Pinpoint the cell where the given text exists, returning its (x, y) midpoint coordinate. 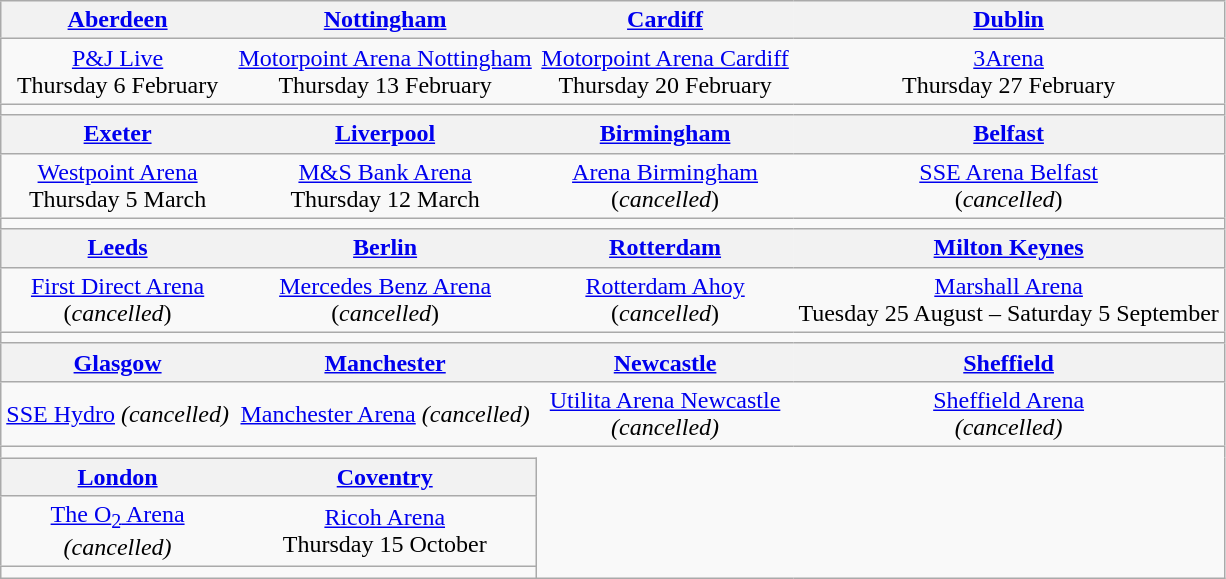
Coventry (386, 477)
Liverpool (386, 134)
Nottingham (386, 20)
The O2 Arena(cancelled) (118, 532)
Rotterdam (666, 248)
Exeter (118, 134)
Glasgow (118, 362)
Utilita Arena Newcastle (cancelled) (666, 414)
Motorpoint Arena CardiffThursday 20 February (666, 72)
Leeds (118, 248)
SSE Arena Belfast(cancelled) (1010, 186)
Birmingham (666, 134)
Rotterdam Ahoy(cancelled) (666, 300)
London (118, 477)
P&J LiveThursday 6 February (118, 72)
Cardiff (666, 20)
M&S Bank ArenaThursday 12 March (386, 186)
3ArenaThursday 27 February (1010, 72)
Manchester (386, 362)
Newcastle (666, 362)
Motorpoint Arena NottinghamThursday 13 February (386, 72)
First Direct Arena(cancelled) (118, 300)
Berlin (386, 248)
Milton Keynes (1010, 248)
Sheffield (1010, 362)
Arena Birmingham(cancelled) (666, 186)
Westpoint ArenaThursday 5 March (118, 186)
Dublin (1010, 20)
Ricoh ArenaThursday 15 October (386, 532)
Manchester Arena (cancelled) (386, 414)
SSE Hydro (cancelled) (118, 414)
Belfast (1010, 134)
Marshall Arena Tuesday 25 August – Saturday 5 September (1010, 300)
Mercedes Benz Arena(cancelled) (386, 300)
Aberdeen (118, 20)
Sheffield Arena (cancelled) (1010, 414)
